Return (X, Y) of the center of cell containing provided text 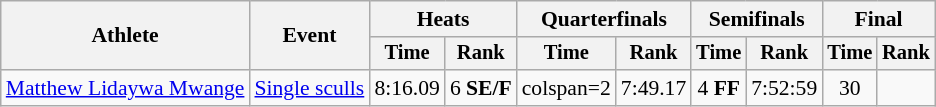
4 FF (718, 88)
Final (878, 19)
Event (309, 36)
Quarterfinals (604, 19)
8:16.09 (406, 88)
7:52:59 (784, 88)
Semifinals (756, 19)
30 (850, 88)
colspan=2 (566, 88)
Matthew Lidaywa Mwange (126, 88)
Athlete (126, 36)
Single sculls (309, 88)
Heats (442, 19)
7:49.17 (654, 88)
6 SE/F (481, 88)
